Locate the cell with the specified text and output its [x, y] center coordinate. 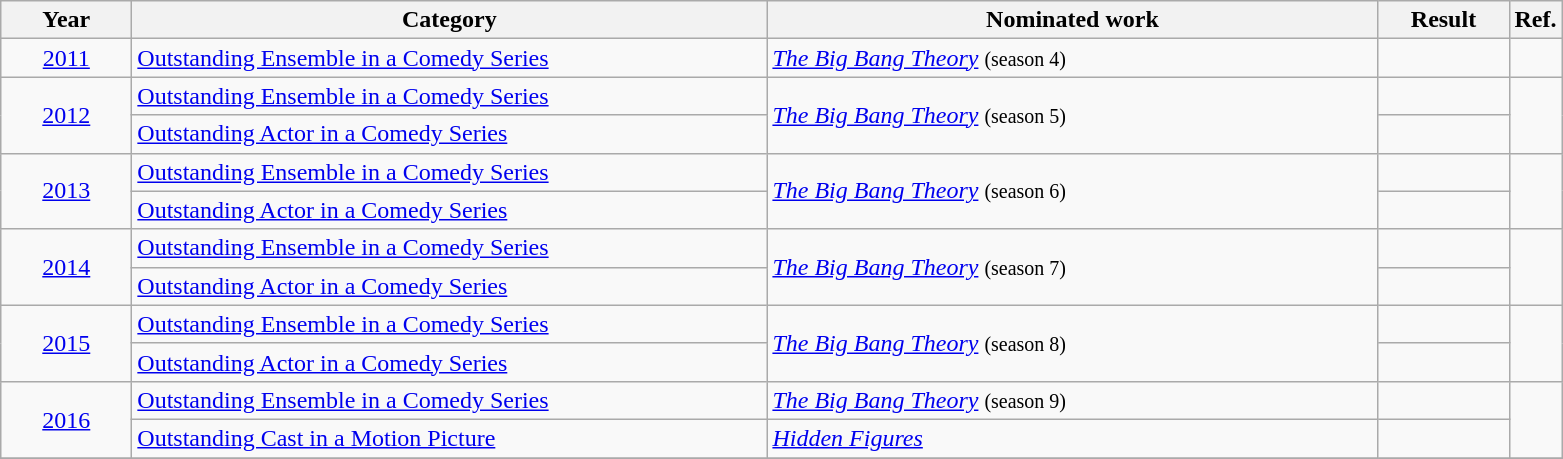
The Big Bang Theory (season 4) [1072, 58]
The Big Bang Theory (season 7) [1072, 267]
Outstanding Cast in a Motion Picture [450, 438]
2012 [66, 115]
Result [1444, 20]
The Big Bang Theory (season 5) [1072, 115]
Nominated work [1072, 20]
The Big Bang Theory (season 6) [1072, 191]
2016 [66, 419]
Hidden Figures [1072, 438]
Year [66, 20]
The Big Bang Theory (season 9) [1072, 400]
Category [450, 20]
2013 [66, 191]
Ref. [1536, 20]
2011 [66, 58]
The Big Bang Theory (season 8) [1072, 343]
2015 [66, 343]
2014 [66, 267]
